Extract the [x, y] coordinate from the center of the cell holding the provided text.  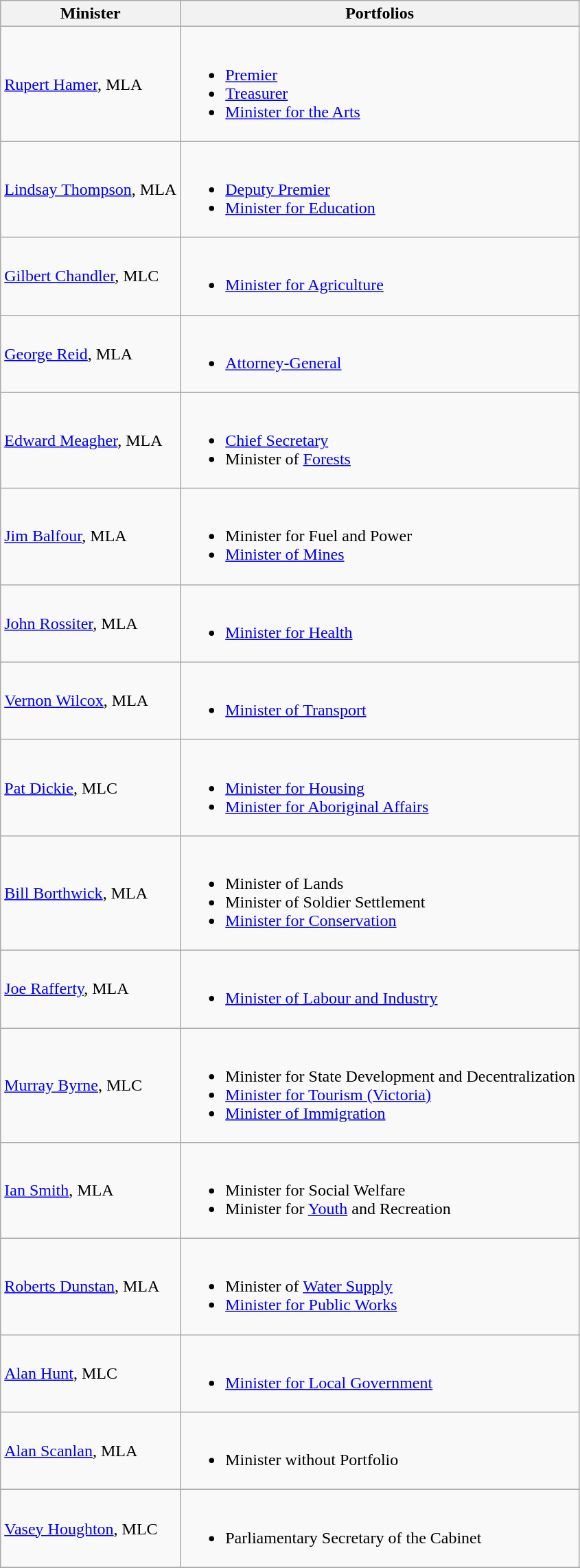
Minister of Labour and Industry [380, 989]
Minister of Water SupplyMinister for Public Works [380, 1287]
Minister for Agriculture [380, 276]
Lindsay Thompson, MLA [91, 189]
Vernon Wilcox, MLA [91, 701]
Vasey Houghton, MLC [91, 1528]
Deputy PremierMinister for Education [380, 189]
Rupert Hamer, MLA [91, 84]
Bill Borthwick, MLA [91, 893]
Alan Scanlan, MLA [91, 1451]
Minister of LandsMinister of Soldier SettlementMinister for Conservation [380, 893]
Jim Balfour, MLA [91, 536]
Attorney-General [380, 354]
Joe Rafferty, MLA [91, 989]
Minister for Local Government [380, 1373]
PremierTreasurerMinister for the Arts [380, 84]
Minister [91, 14]
Chief SecretaryMinister of Forests [380, 440]
Minister for State Development and DecentralizationMinister for Tourism (Victoria)Minister of Immigration [380, 1085]
George Reid, MLA [91, 354]
Minister for HousingMinister for Aboriginal Affairs [380, 787]
Edward Meagher, MLA [91, 440]
Gilbert Chandler, MLC [91, 276]
Alan Hunt, MLC [91, 1373]
Minister of Transport [380, 701]
Roberts Dunstan, MLA [91, 1287]
Parliamentary Secretary of the Cabinet [380, 1528]
John Rossiter, MLA [91, 623]
Portfolios [380, 14]
Ian Smith, MLA [91, 1191]
Minister for Fuel and PowerMinister of Mines [380, 536]
Minister for Social WelfareMinister for Youth and Recreation [380, 1191]
Minister without Portfolio [380, 1451]
Murray Byrne, MLC [91, 1085]
Pat Dickie, MLC [91, 787]
Minister for Health [380, 623]
